Identify which cell holds the provided text, then report its (x, y) central coordinate. 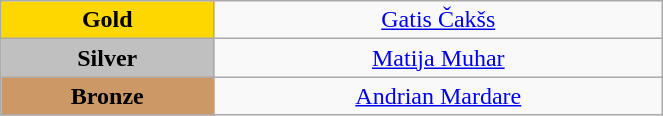
Andrian Mardare (438, 96)
Gold (108, 20)
Matija Muhar (438, 58)
Bronze (108, 96)
Gatis Čakšs (438, 20)
Silver (108, 58)
